Scan for the cell matching the given text and deliver its [x, y] coordinate at center. 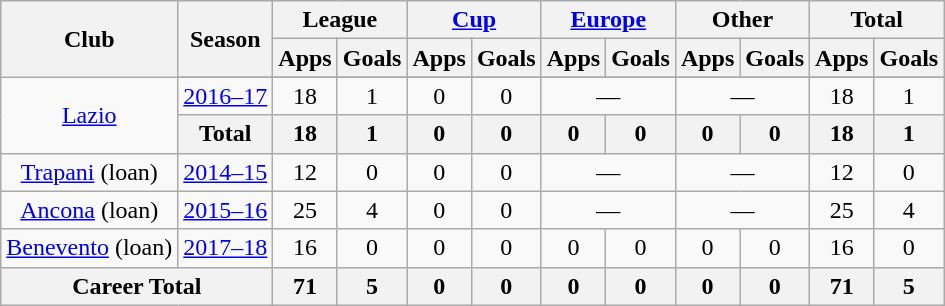
Other [742, 20]
Ancona (loan) [90, 210]
Europe [608, 20]
Cup [474, 20]
League [340, 20]
Lazio [90, 115]
2017–18 [226, 248]
Trapani (loan) [90, 172]
Benevento (loan) [90, 248]
Season [226, 39]
2016–17 [226, 96]
Club [90, 39]
Career Total [137, 286]
2015–16 [226, 210]
2014–15 [226, 172]
